Find where the given text appears and provide that cell's center as [X, Y] coordinate. 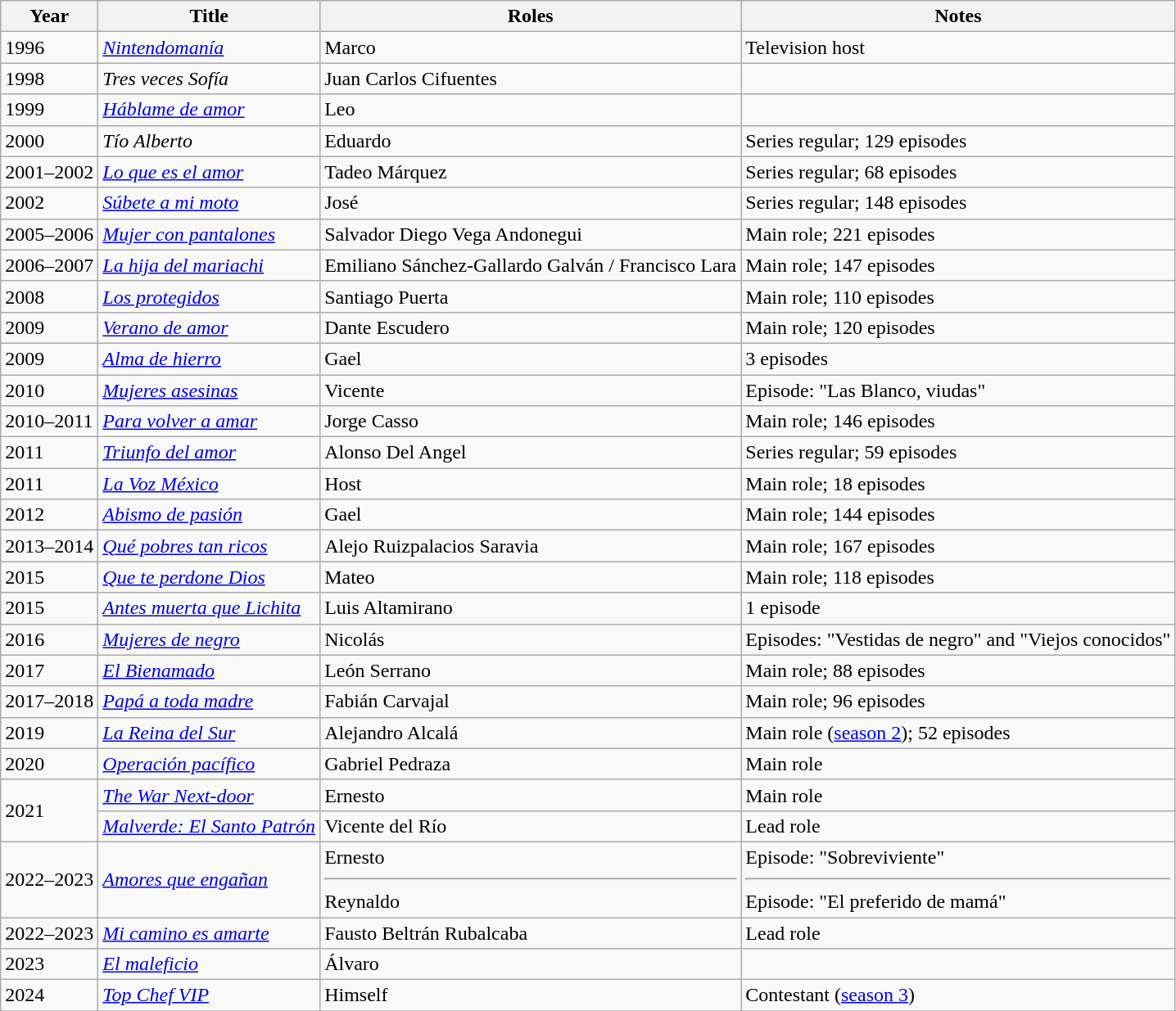
Alma de hierro [210, 359]
2008 [49, 296]
Triunfo del amor [210, 453]
Mateo [531, 577]
Juan Carlos Cifuentes [531, 79]
Main role; 146 episodes [958, 422]
Súbete a mi moto [210, 203]
Television host [958, 47]
Mujer con pantalones [210, 234]
León Serrano [531, 670]
Main role; 18 episodes [958, 484]
Jorge Casso [531, 422]
Alonso Del Angel [531, 453]
Malverde: El Santo Patrón [210, 826]
Contestant (season 3) [958, 995]
Eduardo [531, 141]
2010–2011 [49, 422]
Alejo Ruizpalacios Saravia [531, 546]
Gabriel Pedraza [531, 764]
Title [210, 16]
2016 [49, 639]
Top Chef VIP [210, 995]
1999 [49, 110]
Series regular; 129 episodes [958, 141]
Operación pacífico [210, 764]
2010 [49, 390]
2000 [49, 141]
2001–2002 [49, 172]
Main role; 221 episodes [958, 234]
Alejandro Alcalá [531, 733]
The War Next-door [210, 795]
Qué pobres tan ricos [210, 546]
Main role; 96 episodes [958, 702]
Para volver a amar [210, 422]
Notes [958, 16]
Himself [531, 995]
2020 [49, 764]
2017–2018 [49, 702]
Host [531, 484]
Episode: "Las Blanco, viudas" [958, 390]
Dante Escudero [531, 327]
2005–2006 [49, 234]
José [531, 203]
2012 [49, 515]
Mujeres de negro [210, 639]
Series regular; 68 episodes [958, 172]
Álvaro [531, 964]
Episode: "Sobreviviente"Episode: "El preferido de mamá" [958, 879]
1996 [49, 47]
2006–2007 [49, 265]
Leo [531, 110]
1 episode [958, 608]
Emiliano Sánchez-Gallardo Galván / Francisco Lara [531, 265]
ErnestoReynaldo [531, 879]
1998 [49, 79]
Ernesto [531, 795]
Háblame de amor [210, 110]
Marco [531, 47]
El maleficio [210, 964]
Tío Alberto [210, 141]
Mujeres asesinas [210, 390]
Papá a toda madre [210, 702]
Nintendomanía [210, 47]
Main role; 110 episodes [958, 296]
Series regular; 59 episodes [958, 453]
Main role; 88 episodes [958, 670]
3 episodes [958, 359]
El Bienamado [210, 670]
2002 [49, 203]
La hija del mariachi [210, 265]
Main role (season 2); 52 episodes [958, 733]
La Voz México [210, 484]
Nicolás [531, 639]
Vicente del Río [531, 826]
Series regular; 148 episodes [958, 203]
Verano de amor [210, 327]
2013–2014 [49, 546]
Year [49, 16]
Main role; 144 episodes [958, 515]
Main role; 147 episodes [958, 265]
Salvador Diego Vega Andonegui [531, 234]
Luis Altamirano [531, 608]
Fabián Carvajal [531, 702]
Tres veces Sofía [210, 79]
Tadeo Márquez [531, 172]
2023 [49, 964]
2019 [49, 733]
Mi camino es amarte [210, 932]
Lo que es el amor [210, 172]
La Reina del Sur [210, 733]
Main role; 118 episodes [958, 577]
Santiago Puerta [531, 296]
Fausto Beltrán Rubalcaba [531, 932]
Episodes: "Vestidas de negro" and "Viejos conocidos" [958, 639]
Antes muerta que Lichita [210, 608]
Main role; 120 episodes [958, 327]
Roles [531, 16]
Main role; 167 episodes [958, 546]
2024 [49, 995]
Abismo de pasión [210, 515]
Los protegidos [210, 296]
2021 [49, 810]
Amores que engañan [210, 879]
Vicente [531, 390]
Que te perdone Dios [210, 577]
2017 [49, 670]
